Locate the cell with the specified text and output its [x, y] center coordinate. 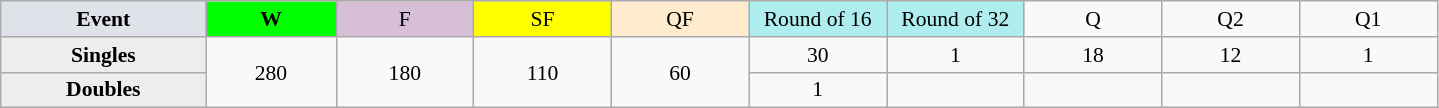
Q2 [1231, 19]
W [271, 19]
SF [543, 19]
30 [818, 55]
Q1 [1368, 19]
110 [543, 72]
12 [1231, 55]
Q [1093, 19]
Event [104, 19]
QF [680, 19]
Round of 16 [818, 19]
280 [271, 72]
Doubles [104, 90]
Round of 32 [955, 19]
Singles [104, 55]
60 [680, 72]
F [405, 19]
180 [405, 72]
18 [1093, 55]
